Provide the [X, Y] coordinate of the cell's center where the given text is located.  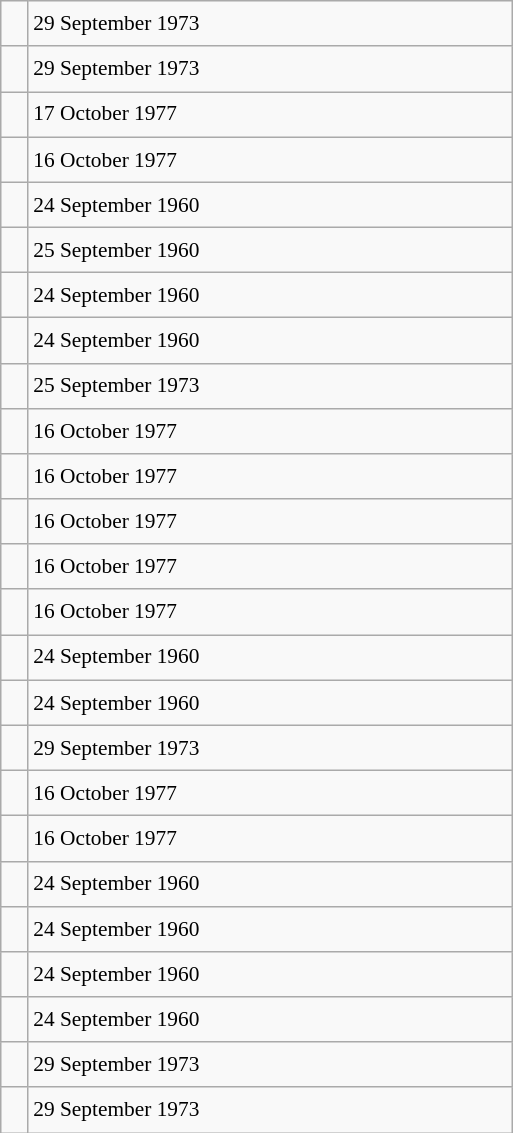
17 October 1977 [270, 114]
25 September 1973 [270, 386]
25 September 1960 [270, 250]
